From the cell containing the given text, extract its center point as [x, y] coordinate. 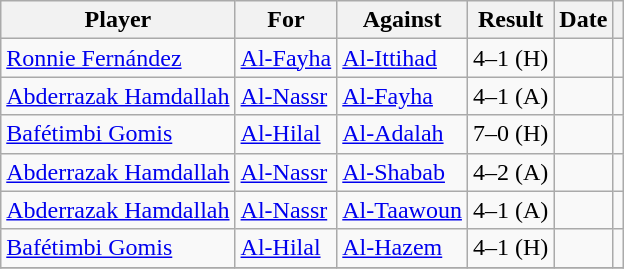
For [286, 20]
7–0 (H) [510, 134]
Al-Ittihad [402, 58]
Al-Hazem [402, 248]
Result [510, 20]
Against [402, 20]
Al-Shabab [402, 172]
Ronnie Fernández [118, 58]
Al-Taawoun [402, 210]
Date [584, 20]
Player [118, 20]
Al-Adalah [402, 134]
4–2 (A) [510, 172]
